From the cell containing the given text, extract its center point as [x, y] coordinate. 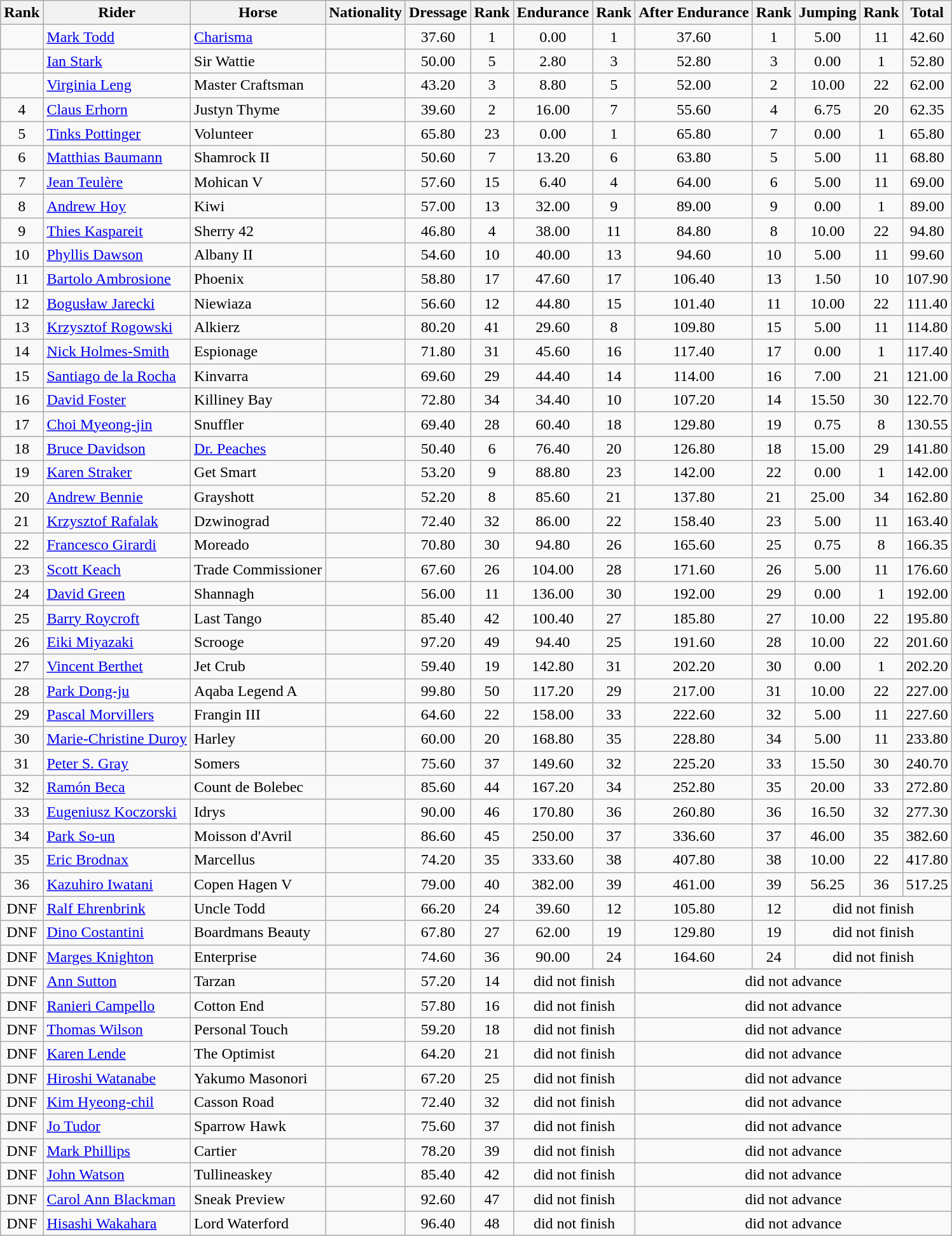
Bogusław Jarecki [117, 303]
64.00 [694, 182]
171.60 [694, 569]
84.80 [694, 230]
6.40 [553, 182]
Justyn Thyme [258, 109]
Pascal Morvillers [117, 715]
41 [492, 328]
16.00 [553, 109]
228.80 [694, 739]
Moreado [258, 545]
260.80 [694, 812]
63.80 [694, 158]
Barry Roycroft [117, 618]
382.60 [927, 836]
Jet Crub [258, 666]
Karen Lende [117, 1053]
57.80 [438, 1005]
59.20 [438, 1029]
240.70 [927, 763]
165.60 [694, 545]
Volunteer [258, 134]
66.20 [438, 908]
64.20 [438, 1053]
191.60 [694, 642]
227.00 [927, 690]
48 [492, 1223]
Albany II [258, 254]
15.00 [827, 448]
32.00 [553, 206]
68.80 [927, 158]
Krzysztof Rogowski [117, 328]
47.60 [553, 279]
13.20 [553, 158]
Karen Straker [117, 473]
158.40 [694, 521]
54.60 [438, 254]
2.80 [553, 61]
Eiki Miyazaki [117, 642]
Last Tango [258, 618]
7.00 [827, 376]
After Endurance [694, 13]
114.80 [927, 328]
Hiroshi Watanabe [117, 1078]
43.20 [438, 85]
166.35 [927, 545]
50 [492, 690]
40 [492, 884]
25.00 [827, 497]
Claus Erhorn [117, 109]
Kim Hyeong-chil [117, 1102]
99.80 [438, 690]
1.50 [827, 279]
78.20 [438, 1151]
Copen Hagen V [258, 884]
Horse [258, 13]
137.80 [694, 497]
94.40 [553, 642]
Matthias Baumann [117, 158]
Andrew Bennie [117, 497]
50.60 [438, 158]
233.80 [927, 739]
168.80 [553, 739]
74.60 [438, 957]
106.40 [694, 279]
407.80 [694, 860]
382.00 [553, 884]
Choi Myeong-jin [117, 424]
Bruce Davidson [117, 448]
Hisashi Wakahara [117, 1223]
122.70 [927, 400]
44.40 [553, 376]
74.20 [438, 860]
141.80 [927, 448]
38.00 [553, 230]
72.80 [438, 400]
Harley [258, 739]
252.80 [694, 788]
170.80 [553, 812]
100.40 [553, 618]
96.40 [438, 1223]
333.60 [553, 860]
76.40 [553, 448]
Nick Holmes-Smith [117, 352]
Dzwinograd [258, 521]
8.80 [553, 85]
Jean Teulère [117, 182]
149.60 [553, 763]
45.60 [553, 352]
56.00 [438, 594]
59.40 [438, 666]
Somers [258, 763]
114.00 [694, 376]
Tullineaskey [258, 1175]
Marcellus [258, 860]
Scrooge [258, 642]
55.60 [694, 109]
Moisson d'Avril [258, 836]
86.60 [438, 836]
Mark Phillips [117, 1151]
David Foster [117, 400]
105.80 [694, 908]
217.00 [694, 690]
57.20 [438, 981]
Lord Waterford [258, 1223]
44 [492, 788]
64.60 [438, 715]
Dr. Peaches [258, 448]
163.40 [927, 521]
Kazuhiro Iwatani [117, 884]
86.00 [553, 521]
53.20 [438, 473]
Jumping [827, 13]
Tarzan [258, 981]
Cotton End [258, 1005]
Uncle Todd [258, 908]
Mohican V [258, 182]
Boardmans Beauty [258, 933]
Frangin III [258, 715]
69.60 [438, 376]
Bartolo Ambrosione [117, 279]
Trade Commissioner [258, 569]
Vincent Berthet [117, 666]
Santiago de la Rocha [117, 376]
David Green [117, 594]
225.20 [694, 763]
46.00 [827, 836]
Park So-un [117, 836]
Sherry 42 [258, 230]
185.80 [694, 618]
164.60 [694, 957]
46 [492, 812]
Thies Kaspareit [117, 230]
Mark Todd [117, 37]
250.00 [553, 836]
70.80 [438, 545]
80.20 [438, 328]
67.60 [438, 569]
40.00 [553, 254]
42.60 [927, 37]
176.60 [927, 569]
Snuffler [258, 424]
Eric Brodnax [117, 860]
50.00 [438, 61]
52.20 [438, 497]
Park Dong-ju [117, 690]
88.80 [553, 473]
136.00 [553, 594]
20.00 [827, 788]
Nationality [366, 13]
Peter S. Gray [117, 763]
69.00 [927, 182]
167.20 [553, 788]
Shamrock II [258, 158]
Virginia Leng [117, 85]
Killiney Bay [258, 400]
158.00 [553, 715]
104.00 [553, 569]
277.30 [927, 812]
461.00 [694, 884]
47 [492, 1199]
Andrew Hoy [117, 206]
Jo Tudor [117, 1127]
46.80 [438, 230]
107.90 [927, 279]
Sparrow Hawk [258, 1127]
Idrys [258, 812]
45 [492, 836]
58.80 [438, 279]
60.40 [553, 424]
99.60 [927, 254]
97.20 [438, 642]
109.80 [694, 328]
Espionage [258, 352]
16.50 [827, 812]
Eugeniusz Koczorski [117, 812]
67.80 [438, 933]
Casson Road [258, 1102]
Rider [117, 13]
Francesco Girardi [117, 545]
57.60 [438, 182]
79.00 [438, 884]
Kinvarra [258, 376]
272.80 [927, 788]
227.60 [927, 715]
Ann Sutton [117, 981]
Cartier [258, 1151]
57.00 [438, 206]
56.25 [827, 884]
Get Smart [258, 473]
Carol Ann Blackman [117, 1199]
The Optimist [258, 1053]
50.40 [438, 448]
517.25 [927, 884]
Sir Wattie [258, 61]
Sneak Preview [258, 1199]
Ranieri Campello [117, 1005]
117.20 [553, 690]
142.80 [553, 666]
Ralf Ehrenbrink [117, 908]
126.80 [694, 448]
Thomas Wilson [117, 1029]
Endurance [553, 13]
Marges Knighton [117, 957]
Phyllis Dawson [117, 254]
Niewiaza [258, 303]
201.60 [927, 642]
67.20 [438, 1078]
56.60 [438, 303]
6.75 [827, 109]
111.40 [927, 303]
John Watson [117, 1175]
94.60 [694, 254]
Personal Touch [258, 1029]
Dino Costantini [117, 933]
60.00 [438, 739]
Tinks Pottinger [117, 134]
Phoenix [258, 279]
336.60 [694, 836]
Count de Bolebec [258, 788]
52.00 [694, 85]
Ian Stark [117, 61]
49 [492, 642]
Grayshott [258, 497]
Krzysztof Rafalak [117, 521]
Total [927, 13]
Yakumo Masonori [258, 1078]
195.80 [927, 618]
Ramón Beca [117, 788]
162.80 [927, 497]
Charisma [258, 37]
222.60 [694, 715]
Kiwi [258, 206]
Scott Keach [117, 569]
107.20 [694, 400]
34.40 [553, 400]
Master Craftsman [258, 85]
44.80 [553, 303]
101.40 [694, 303]
417.80 [927, 860]
130.55 [927, 424]
29.60 [553, 328]
Alkierz [258, 328]
Enterprise [258, 957]
Aqaba Legend A [258, 690]
69.40 [438, 424]
121.00 [927, 376]
Marie-Christine Duroy [117, 739]
92.60 [438, 1199]
71.80 [438, 352]
62.35 [927, 109]
Dressage [438, 13]
Shannagh [258, 594]
